Locate the cell with the specified text and output its (x, y) center coordinate. 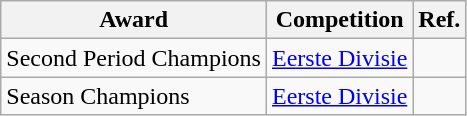
Competition (339, 20)
Season Champions (134, 96)
Award (134, 20)
Second Period Champions (134, 58)
Ref. (440, 20)
